Output the (X, Y) coordinate of the center of the cell containing the given text.  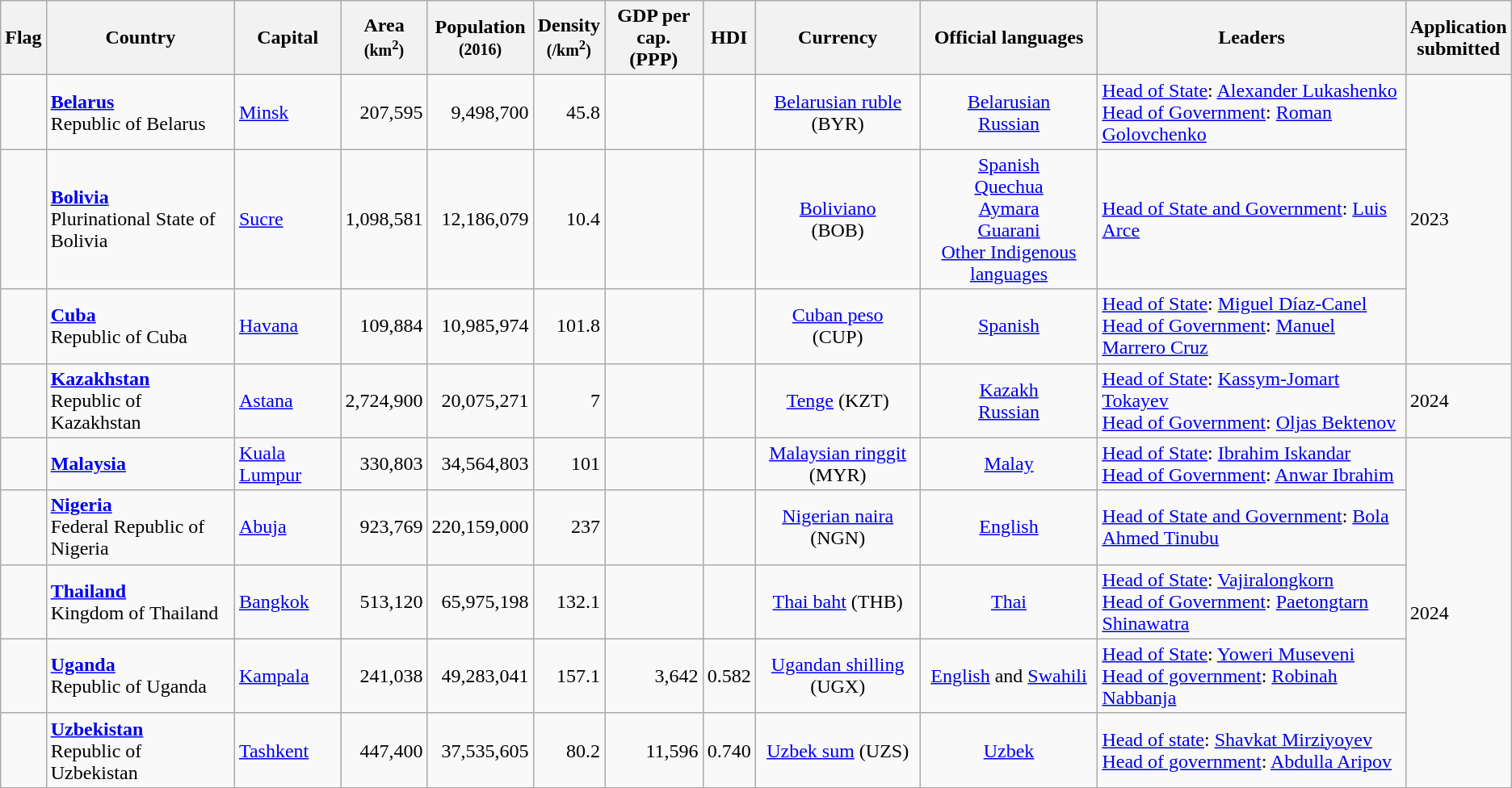
Head of State: Alexander LukashenkoHead of Government: Roman Golovchenko (1252, 112)
Thai (1009, 601)
Capital (288, 38)
Havana (288, 326)
49,283,041 (480, 676)
45.8 (569, 112)
2,724,900 (384, 400)
0.582 (729, 676)
Density(/km2) (569, 38)
English and Swahili (1009, 676)
20,075,271 (480, 400)
Malaysia (141, 463)
Boliviano (BOB) (838, 220)
BelarusRepublic of Belarus (141, 112)
10.4 (569, 220)
Head of State: Kassym-Jomart TokayevHead of Government: Oljas Bektenov (1252, 400)
65,975,198 (480, 601)
KazakhRussian (1009, 400)
SpanishQuechuaAymaraGuaraniOther Indigenous languages (1009, 220)
Spanish (1009, 326)
Nigerian naira (NGN) (838, 527)
132.1 (569, 601)
Uzbekistan Republic of Uzbekistan (141, 750)
109,884 (384, 326)
Belarusian ruble (BYR) (838, 112)
241,038 (384, 676)
Flag (23, 38)
Tashkent (288, 750)
Uganda Republic of Uganda (141, 676)
NigeriaFederal Republic of Nigeria (141, 527)
Thai baht (THB) (838, 601)
207,595 (384, 112)
101.8 (569, 326)
Tenge (KZT) (838, 400)
Head of State: VajiralongkornHead of Government: Paetongtarn Shinawatra (1252, 601)
10,985,974 (480, 326)
3,642 (654, 676)
1,098,581 (384, 220)
101 (569, 463)
37,535,605 (480, 750)
Applicationsubmitted (1459, 38)
Kuala Lumpur (288, 463)
GDP per cap.(PPP) (654, 38)
Uzbek sum (UZS) (838, 750)
CubaRepublic of Cuba (141, 326)
Head of State: Ibrahim IskandarHead of Government: Anwar Ibrahim (1252, 463)
220,159,000 (480, 527)
11,596 (654, 750)
0.740 (729, 750)
923,769 (384, 527)
Head of State and Government: Luis Arce (1252, 220)
Leaders (1252, 38)
12,186,079 (480, 220)
513,120 (384, 601)
7 (569, 400)
Malay (1009, 463)
157.1 (569, 676)
Malaysian ringgit (MYR) (838, 463)
447,400 (384, 750)
80.2 (569, 750)
Kampala (288, 676)
Ugandan shilling(UGX) (838, 676)
Area(km2) (384, 38)
Astana (288, 400)
Head of State: Yoweri MuseveniHead of government: Robinah Nabbanja (1252, 676)
Population(2016) (480, 38)
KazakhstanRepublic of Kazakhstan (141, 400)
BelarusianRussian (1009, 112)
Abuja (288, 527)
237 (569, 527)
Uzbek (1009, 750)
Bangkok (288, 601)
9,498,700 (480, 112)
HDI (729, 38)
Head of State and Government: Bola Ahmed Tinubu (1252, 527)
Head of state: Shavkat MirziyoyevHead of government: Abdulla Aripov (1252, 750)
Country (141, 38)
Currency (838, 38)
34,564,803 (480, 463)
English (1009, 527)
Head of State: Miguel Díaz-CanelHead of Government: Manuel Marrero Cruz (1252, 326)
Sucre (288, 220)
2023 (1459, 220)
BoliviaPlurinational State of Bolivia (141, 220)
Official languages (1009, 38)
Minsk (288, 112)
ThailandKingdom of Thailand (141, 601)
Cuban peso (CUP) (838, 326)
330,803 (384, 463)
